Search for the cell housing the specified text and yield its (X, Y) center coordinate. 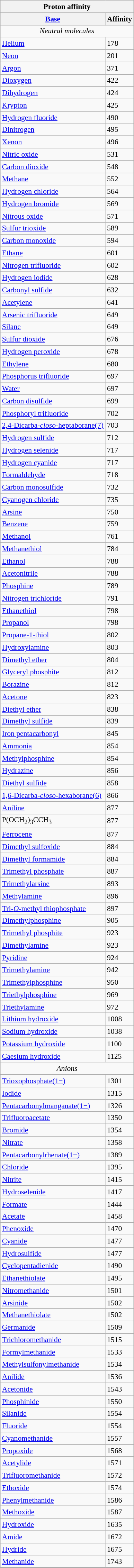
750 (119, 512)
1515 (119, 1340)
Trioxophosphate(1−) (53, 1081)
Methanethiolate (53, 1315)
Propane-1-thiol (53, 635)
Hydrogen sulfide (53, 438)
Hydrazine (53, 771)
803 (119, 648)
496 (119, 142)
Cyanomethanide (53, 1438)
371 (119, 68)
858 (119, 783)
602 (119, 265)
Hydroselenide (53, 1192)
712 (119, 438)
Anilide (53, 1377)
Hydroxylamine (53, 648)
1534 (119, 1365)
Aniline (53, 808)
Methylamine (53, 896)
1672 (119, 1537)
Anions (67, 1069)
1743 (119, 1562)
Potassium hydroxide (53, 1044)
548 (119, 167)
Dimethyl sulfide (53, 721)
531 (119, 155)
Arsinide (53, 1303)
Diethyl sulfide (53, 783)
Formylmethanide (53, 1352)
Dimethyl formamide (53, 859)
Fluoride (53, 1426)
Helium (53, 44)
1490 (119, 1266)
784 (119, 549)
Nitrite (53, 1179)
564 (119, 192)
Trimethyl phosphite (53, 933)
Methylsulfonylmethanide (53, 1365)
Acetate (53, 1216)
1501 (119, 1291)
703 (119, 426)
1495 (119, 1278)
Iodide (53, 1093)
1568 (119, 1451)
Neon (53, 56)
Diethyl ether (53, 709)
1395 (119, 1167)
759 (119, 524)
823 (119, 697)
676 (119, 339)
1354 (119, 1130)
Pentacarbonylrhenate(1−) (53, 1155)
Trifluoromethanide (53, 1475)
1415 (119, 1179)
Base (53, 19)
Nitrate (53, 1142)
Phosphine (53, 586)
Pentacarbonylmanganate(1−) (53, 1106)
702 (119, 413)
Trimethylarsine (53, 884)
Hydrogen fluoride (53, 118)
632 (119, 290)
Chloride (53, 1167)
1125 (119, 1056)
Iron pentacarbonyl (53, 734)
761 (119, 537)
569 (119, 204)
Dimethyl sulfoxide (53, 847)
Nitrous oxide (53, 216)
1509 (119, 1328)
571 (119, 216)
Formaldehyde (53, 475)
Germanide (53, 1328)
178 (119, 44)
601 (119, 253)
1326 (119, 1106)
Carbon dioxide (53, 167)
1470 (119, 1229)
628 (119, 278)
Formate (53, 1204)
897 (119, 909)
1008 (119, 1019)
Silane (53, 327)
Dimethyl ether (53, 660)
1587 (119, 1512)
1675 (119, 1549)
Cyanide (53, 1241)
1358 (119, 1142)
Propanol (53, 623)
Ethylene (53, 364)
896 (119, 896)
Hydride (53, 1549)
1572 (119, 1475)
905 (119, 921)
Hydrogen cyanide (53, 463)
Nitrogen trifluoride (53, 265)
1458 (119, 1216)
Hydrogen chloride (53, 192)
1038 (119, 1032)
1543 (119, 1389)
Proton affinity (67, 7)
Nitromethanide (53, 1291)
802 (119, 635)
732 (119, 487)
Carbon monoxide (53, 241)
Amide (53, 1537)
838 (119, 709)
Phenoxide (53, 1229)
678 (119, 352)
Water (53, 389)
Ethane (53, 253)
Phosphorus trifluoride (53, 376)
Ethoxide (53, 1488)
Acetylide (53, 1463)
Bromide (53, 1130)
735 (119, 500)
Methanide (53, 1562)
1586 (119, 1500)
Caesium hydroxide (53, 1056)
1444 (119, 1204)
Lithium hydroxide (53, 1019)
1557 (119, 1438)
Methanethiol (53, 549)
1571 (119, 1463)
Ferrocene (53, 835)
972 (119, 1007)
Dinitrogen (53, 130)
Ammonia (53, 746)
422 (119, 81)
1550 (119, 1402)
Sodium hydroxide (53, 1032)
Trimethylphosphine (53, 982)
Dimethylphosphine (53, 921)
Hydrogen selenide (53, 450)
1350 (119, 1118)
Carbon monosulfide (53, 487)
893 (119, 884)
Xenon (53, 142)
1301 (119, 1081)
Dihydrogen (53, 93)
866 (119, 795)
856 (119, 771)
Methanol (53, 537)
424 (119, 93)
924 (119, 958)
791 (119, 598)
Trifluoroacetate (53, 1118)
680 (119, 364)
Acetonitrile (53, 574)
Carbonyl sulfide (53, 290)
Hydrogen bromide (53, 204)
Dimethylamine (53, 945)
887 (119, 872)
P(OCH2)3CCH3 (53, 821)
Arsenic trifluoride (53, 315)
594 (119, 241)
Arsine (53, 512)
Nitric oxide (53, 155)
Pyridine (53, 958)
1536 (119, 1377)
425 (119, 105)
Phosphinide (53, 1402)
718 (119, 475)
Acetone (53, 697)
1635 (119, 1525)
Methane (53, 179)
Propoxide (53, 1451)
490 (119, 118)
Benzene (53, 524)
Acetonide (53, 1389)
942 (119, 970)
Phosphoryl trifluoride (53, 413)
1417 (119, 1192)
Affinity (119, 19)
699 (119, 401)
Hydrogen iodide (53, 278)
Sulfur trioxide (53, 228)
1100 (119, 1044)
589 (119, 228)
Carbon disulfide (53, 401)
Silanide (53, 1414)
839 (119, 721)
Argon (53, 68)
Dioxygen (53, 81)
Triethylphosphine (53, 995)
Triethylamine (53, 1007)
Acetylene (53, 302)
950 (119, 982)
1574 (119, 1488)
Ethanethiolate (53, 1278)
1533 (119, 1352)
Borazine (53, 685)
Hydrogen peroxide (53, 352)
Trichloromethanide (53, 1340)
Hydrosulfide (53, 1254)
1,6-Dicarba-closo-hexaborane(6) (53, 795)
Nitrogen trichloride (53, 598)
1315 (119, 1093)
Neutral molecules (67, 31)
Ethanethiol (53, 611)
Hydroxide (53, 1525)
641 (119, 302)
1389 (119, 1155)
804 (119, 660)
789 (119, 586)
201 (119, 56)
552 (119, 179)
Methoxide (53, 1512)
Phenylmethanide (53, 1500)
Ethanol (53, 561)
969 (119, 995)
Glyceryl phosphite (53, 672)
Krypton (53, 105)
Tri-O-methyl thiophosphate (53, 909)
Sulfur dioxide (53, 339)
Trimethylamine (53, 970)
Trimethyl phosphate (53, 872)
Cyclopentadienide (53, 1266)
845 (119, 734)
Methylphosphine (53, 758)
495 (119, 130)
2,4-Dicarba-closo-heptaborane(7) (53, 426)
Cyanogen chloride (53, 500)
